Scan for the cell matching the given text and deliver its [X, Y] coordinate at center. 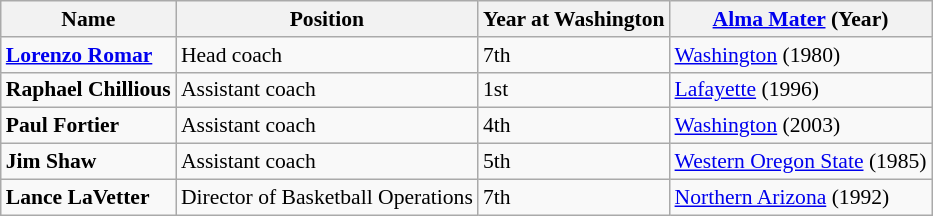
Jim Shaw [88, 162]
5th [574, 162]
Lorenzo Romar [88, 55]
Washington (1980) [801, 55]
Raphael Chillious [88, 90]
Alma Mater (Year) [801, 19]
Lafayette (1996) [801, 90]
Lance LaVetter [88, 197]
Northern Arizona (1992) [801, 197]
Year at Washington [574, 19]
Director of Basketball Operations [327, 197]
Washington (2003) [801, 126]
4th [574, 126]
Western Oregon State (1985) [801, 162]
1st [574, 90]
Name [88, 19]
Position [327, 19]
Head coach [327, 55]
Paul Fortier [88, 126]
